For the text-containing cell, return its midpoint in (x, y) coordinate format. 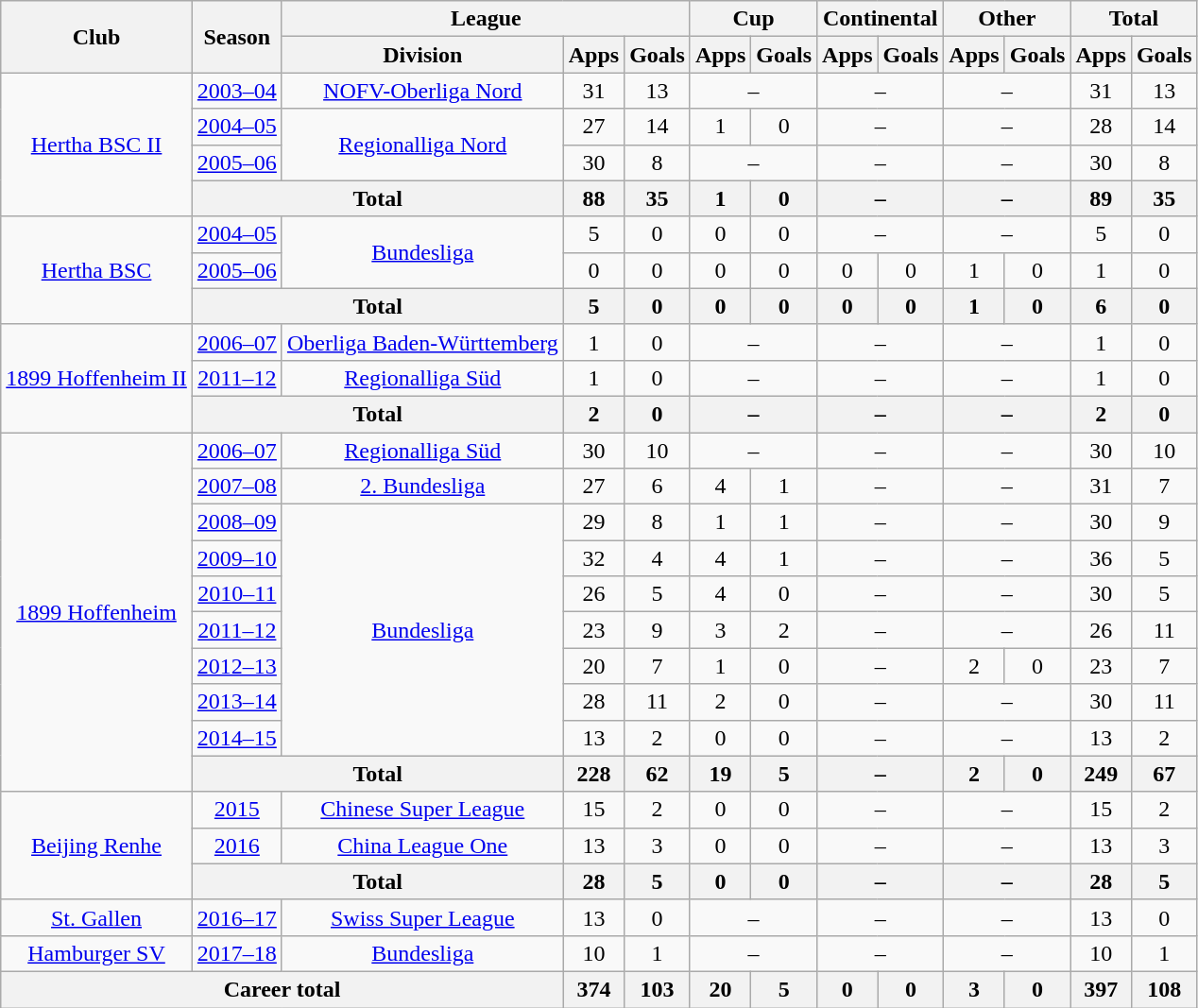
19 (720, 774)
Beijing Renhe (96, 846)
2010–11 (236, 594)
374 (593, 989)
Hertha BSC II (96, 145)
Cup (753, 19)
Hamburger SV (96, 953)
Oberliga Baden-Württemberg (422, 342)
Continental (881, 19)
228 (593, 774)
Career total (282, 989)
Season (236, 37)
2. Bundesliga (422, 487)
St. Gallen (96, 917)
NOFV-Oberliga Nord (422, 91)
Division (422, 55)
2014–15 (236, 738)
2017–18 (236, 953)
Regionalliga Nord (422, 145)
29 (593, 522)
Club (96, 37)
1899 Hoffenheim (96, 612)
Chinese Super League (422, 810)
103 (658, 989)
36 (1101, 558)
2016–17 (236, 917)
1899 Hoffenheim II (96, 378)
Swiss Super League (422, 917)
32 (593, 558)
2016 (236, 846)
China League One (422, 846)
2012–13 (236, 666)
62 (658, 774)
2007–08 (236, 487)
2009–10 (236, 558)
397 (1101, 989)
2015 (236, 810)
2003–04 (236, 91)
67 (1164, 774)
108 (1164, 989)
89 (1101, 198)
88 (593, 198)
League (486, 19)
Hertha BSC (96, 270)
2008–09 (236, 522)
249 (1101, 774)
2013–14 (236, 702)
Other (1007, 19)
